Identify which cell holds the provided text, then report its [x, y] central coordinate. 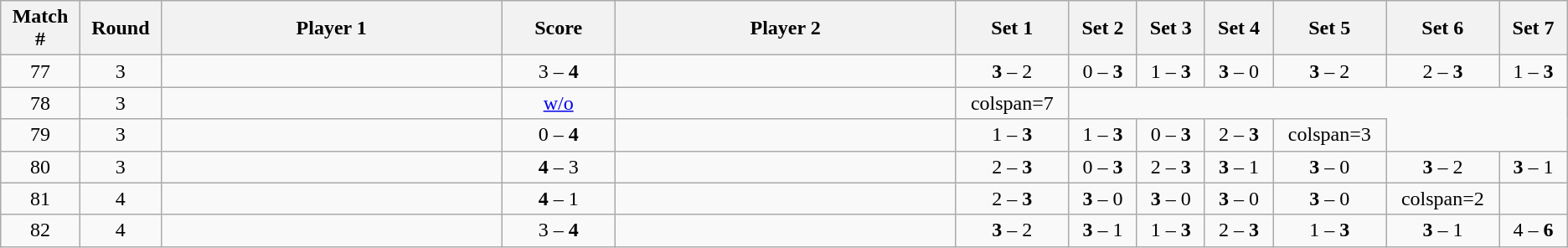
Set 3 [1171, 28]
colspan=2 [1442, 199]
4 – 6 [1533, 230]
Set 4 [1238, 28]
Player 1 [331, 28]
w/o [558, 103]
77 [40, 71]
80 [40, 167]
79 [40, 135]
4 – 1 [558, 199]
81 [40, 199]
0 – 4 [558, 135]
Score [558, 28]
Round [121, 28]
colspan=3 [1330, 135]
4 – 3 [558, 167]
82 [40, 230]
Match # [40, 28]
Set 6 [1442, 28]
Set 7 [1533, 28]
colspan=7 [1012, 103]
Set 1 [1012, 28]
Set 5 [1330, 28]
78 [40, 103]
Set 2 [1102, 28]
Player 2 [785, 28]
